Locate the cell with the specified text and output its (x, y) center coordinate. 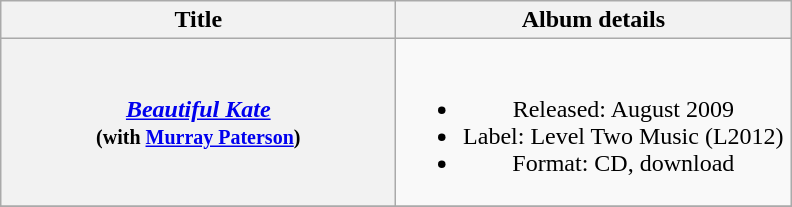
Released: August 2009Label: Level Two Music (L2012)Format: CD, download (594, 122)
Album details (594, 20)
Beautiful Kate (with Murray Paterson) (198, 122)
Title (198, 20)
